For the text-containing cell, return its midpoint in [X, Y] coordinate format. 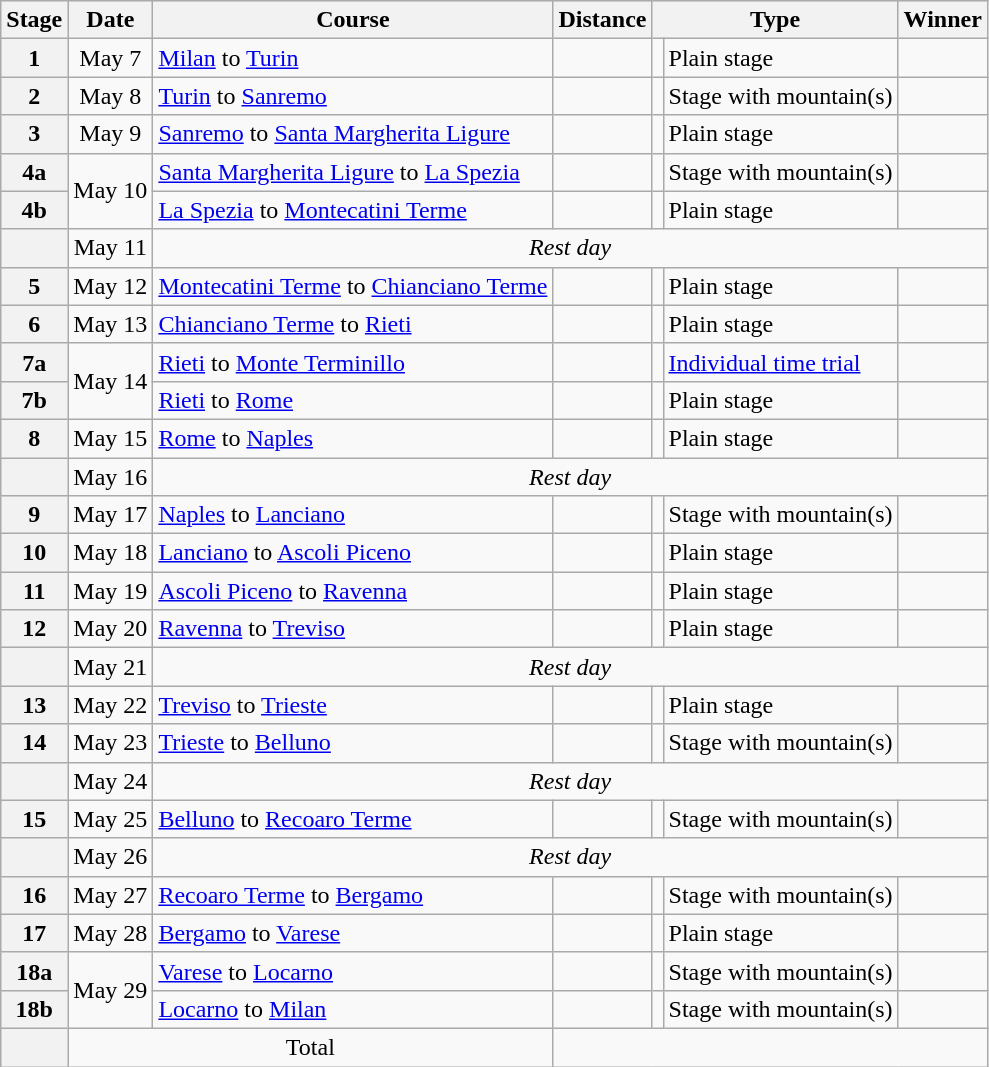
Sanremo to Santa Margherita Ligure [353, 134]
Milan to Turin [353, 58]
May 10 [110, 191]
Type [775, 20]
May 14 [110, 381]
Varese to Locarno [353, 971]
May 26 [110, 857]
3 [34, 134]
7a [34, 362]
4b [34, 210]
Bergamo to Varese [353, 933]
Course [353, 20]
Naples to Lanciano [353, 515]
15 [34, 819]
8 [34, 438]
Date [110, 20]
Ravenna to Treviso [353, 629]
May 23 [110, 743]
May 13 [110, 324]
10 [34, 553]
May 7 [110, 58]
5 [34, 286]
May 19 [110, 591]
May 11 [110, 248]
Chianciano Terme to Rieti [353, 324]
Belluno to Recoaro Terme [353, 819]
May 24 [110, 781]
2 [34, 96]
6 [34, 324]
Individual time trial [780, 362]
13 [34, 705]
La Spezia to Montecatini Terme [353, 210]
17 [34, 933]
7b [34, 400]
18b [34, 1009]
Lanciano to Ascoli Piceno [353, 553]
Rieti to Rome [353, 400]
May 29 [110, 990]
Locarno to Milan [353, 1009]
Rome to Naples [353, 438]
11 [34, 591]
Distance [602, 20]
Total [310, 1047]
Turin to Sanremo [353, 96]
12 [34, 629]
Montecatini Terme to Chianciano Terme [353, 286]
Trieste to Belluno [353, 743]
May 28 [110, 933]
1 [34, 58]
May 25 [110, 819]
18a [34, 971]
May 20 [110, 629]
14 [34, 743]
May 9 [110, 134]
Rieti to Monte Terminillo [353, 362]
4a [34, 172]
May 21 [110, 667]
May 27 [110, 895]
May 17 [110, 515]
16 [34, 895]
9 [34, 515]
Ascoli Piceno to Ravenna [353, 591]
Santa Margherita Ligure to La Spezia [353, 172]
Treviso to Trieste [353, 705]
May 18 [110, 553]
May 8 [110, 96]
Winner [942, 20]
Recoaro Terme to Bergamo [353, 895]
May 22 [110, 705]
Stage [34, 20]
May 15 [110, 438]
May 16 [110, 477]
May 12 [110, 286]
